Find where the given text appears and provide that cell's center as (x, y) coordinate. 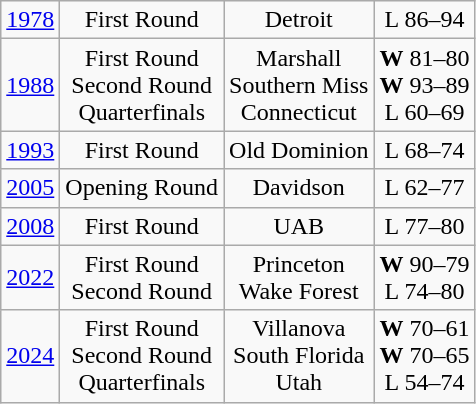
First RoundSecond Round (142, 278)
Opening Round (142, 188)
1988 (30, 85)
1978 (30, 20)
2022 (30, 278)
W 81–80W 93–89L 60–69 (424, 85)
2005 (30, 188)
2024 (30, 356)
Davidson (299, 188)
Old Dominion (299, 150)
MarshallSouthern MissConnecticut (299, 85)
1993 (30, 150)
W 90–79L 74–80 (424, 278)
L 62–77 (424, 188)
Detroit (299, 20)
L 68–74 (424, 150)
L 77–80 (424, 226)
W 70–61W 70–65L 54–74 (424, 356)
VillanovaSouth FloridaUtah (299, 356)
L 86–94 (424, 20)
PrincetonWake Forest (299, 278)
2008 (30, 226)
UAB (299, 226)
